Capture the cell that displays the provided text and extract its (x, y) central coordinate. 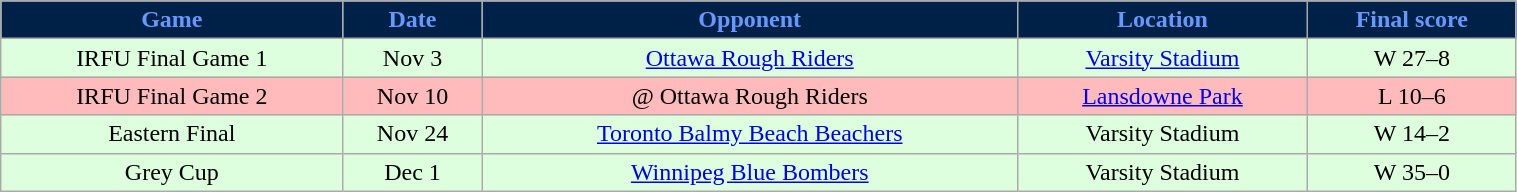
W 14–2 (1412, 134)
Nov 10 (412, 96)
Final score (1412, 20)
Nov 24 (412, 134)
Dec 1 (412, 172)
Opponent (750, 20)
Nov 3 (412, 58)
IRFU Final Game 1 (172, 58)
Lansdowne Park (1162, 96)
Ottawa Rough Riders (750, 58)
W 35–0 (1412, 172)
@ Ottawa Rough Riders (750, 96)
Winnipeg Blue Bombers (750, 172)
Eastern Final (172, 134)
W 27–8 (1412, 58)
Grey Cup (172, 172)
IRFU Final Game 2 (172, 96)
Game (172, 20)
Date (412, 20)
Toronto Balmy Beach Beachers (750, 134)
L 10–6 (1412, 96)
Location (1162, 20)
